Scan for the cell matching the given text and deliver its [x, y] coordinate at center. 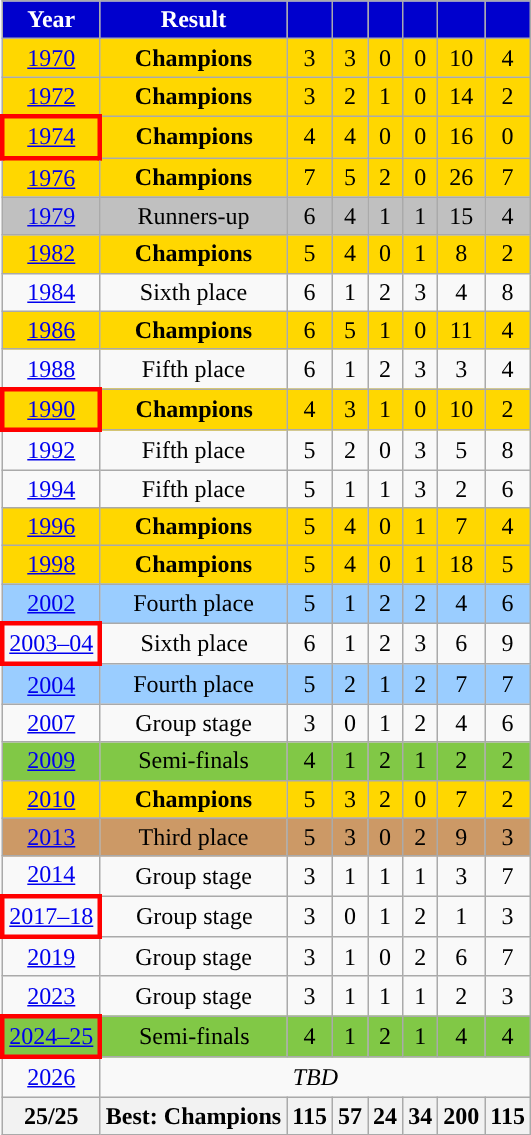
Runners-up [193, 216]
1990 [51, 410]
2024–25 [51, 1036]
26 [462, 178]
11 [462, 330]
24 [386, 1115]
1986 [51, 330]
Third place [193, 837]
1970 [51, 58]
57 [350, 1115]
2023 [51, 996]
34 [420, 1115]
1979 [51, 216]
14 [462, 97]
2009 [51, 761]
1984 [51, 292]
1982 [51, 254]
Best: Champions [193, 1115]
2004 [51, 684]
2010 [51, 799]
15 [462, 216]
2007 [51, 723]
2019 [51, 957]
1988 [51, 369]
Year [51, 20]
1996 [51, 527]
2014 [51, 876]
Result [193, 20]
25/25 [51, 1115]
16 [462, 136]
2013 [51, 837]
TBD [315, 1077]
2026 [51, 1077]
2003–04 [51, 644]
1974 [51, 136]
200 [462, 1115]
1976 [51, 178]
1972 [51, 97]
1992 [51, 450]
2002 [51, 604]
1994 [51, 489]
18 [462, 565]
1998 [51, 565]
2017–18 [51, 916]
